Provide the [X, Y] coordinate of the cell's center where the given text is located.  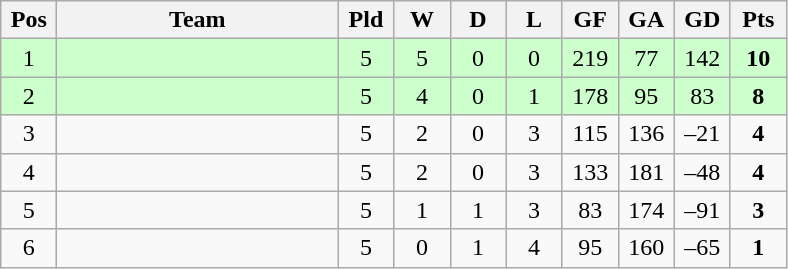
142 [702, 58]
174 [646, 210]
Pts [758, 20]
8 [758, 96]
219 [590, 58]
136 [646, 134]
181 [646, 172]
L [534, 20]
Team [198, 20]
W [422, 20]
6 [29, 248]
77 [646, 58]
–91 [702, 210]
–65 [702, 248]
115 [590, 134]
10 [758, 58]
Pld [366, 20]
GD [702, 20]
178 [590, 96]
D [478, 20]
GF [590, 20]
133 [590, 172]
160 [646, 248]
Pos [29, 20]
–48 [702, 172]
–21 [702, 134]
GA [646, 20]
